Return the (X, Y) coordinate for the center point of the cell that contains the specified text.  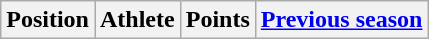
Points (218, 20)
Position (48, 20)
Athlete (137, 20)
Previous season (342, 20)
